For the text-containing cell, return its midpoint in (x, y) coordinate format. 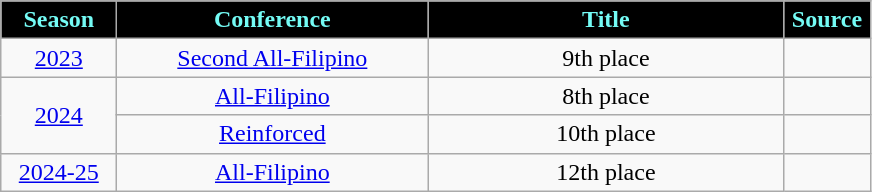
2023 (59, 58)
2024-25 (59, 172)
12th place (606, 172)
Conference (272, 20)
8th place (606, 96)
Season (59, 20)
9th place (606, 58)
10th place (606, 134)
Second All-Filipino (272, 58)
2024 (59, 115)
Reinforced (272, 134)
Source (827, 20)
Title (606, 20)
